Provide the [x, y] coordinate of the cell's center where the given text is located.  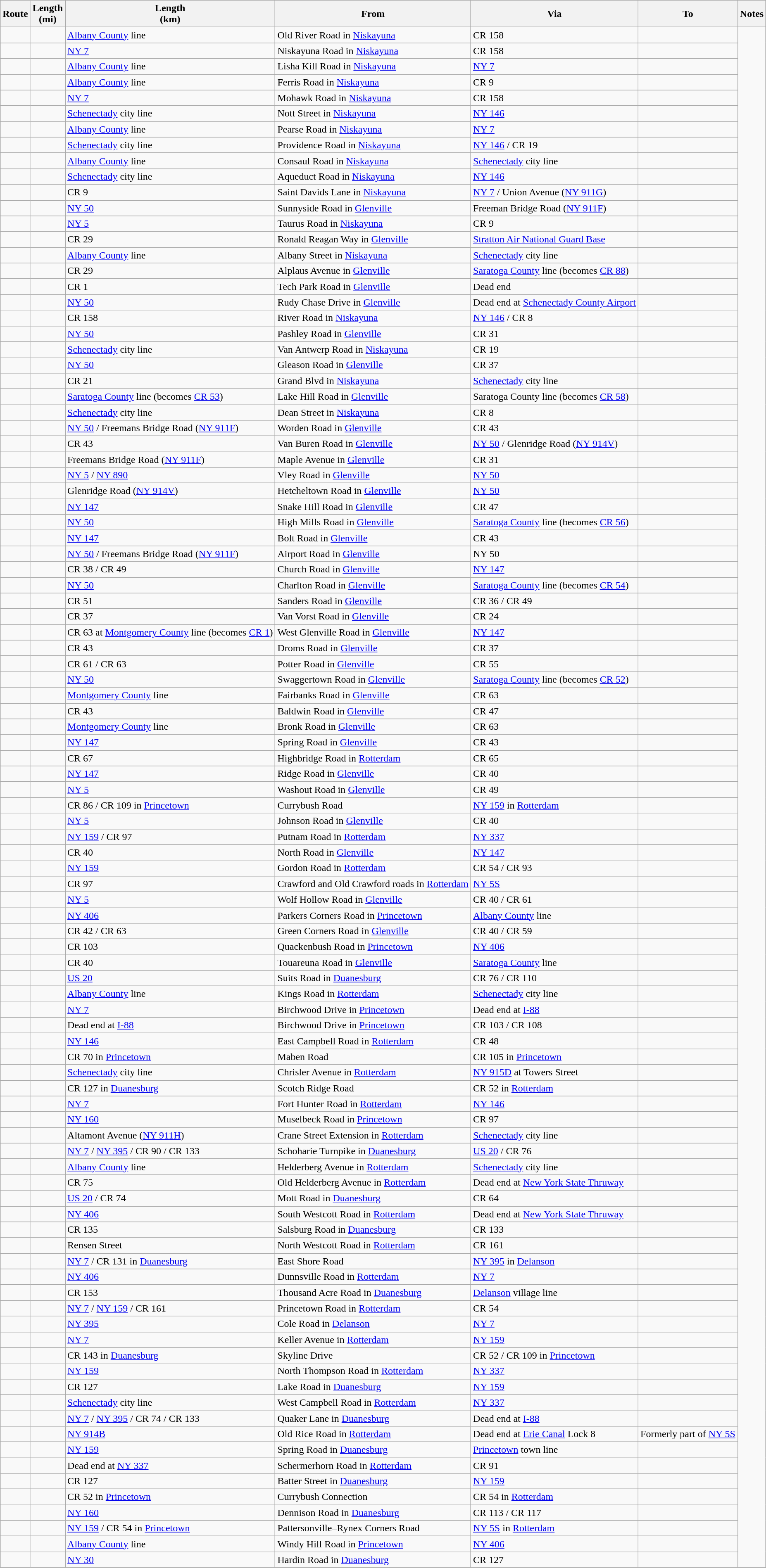
NY 146 / CR 19 [554, 145]
Saratoga County line (becomes CR 53) [170, 396]
CR 91 [554, 1466]
Saratoga County line [554, 963]
Freeman Bridge Road (NY 911F) [554, 208]
Maple Avenue in Glenville [373, 460]
CR 52 in Rotterdam [554, 1088]
Thousand Acre Road in Duanesburg [373, 1293]
CR 52 / CR 109 in Princetown [554, 1355]
Princetown Road in Rotterdam [373, 1308]
Ronald Reagan Way in Glenville [373, 240]
CR 42 / CR 63 [170, 931]
CR 65 [554, 758]
Quackenbush Road in Princetown [373, 946]
Dead end at Schenectady County Airport [554, 302]
Currybush Connection [373, 1497]
Dennison Road in Duanesburg [373, 1513]
Putnam Road in Rotterdam [373, 837]
Hetcheltown Road in Glenville [373, 491]
NY 146 / CR 8 [554, 318]
Glenridge Road (NY 914V) [170, 491]
CR 64 [554, 1198]
North Thompson Road in Rotterdam [373, 1371]
CR 54 [554, 1308]
East Campbell Road in Rotterdam [373, 1041]
Salsburg Road in Duanesburg [373, 1230]
Providence Road in Niskayuna [373, 145]
Route [15, 14]
Spring Road in Glenville [373, 742]
Hardin Road in Duanesburg [373, 1560]
Crawford and Old Crawford roads in Rotterdam [373, 884]
Charlton Road in Glenville [373, 585]
Formerly part of NY 5S [688, 1434]
Saratoga County line (becomes CR 56) [554, 522]
Fort Hunter Road in Rotterdam [373, 1104]
CR 153 [170, 1293]
CR 76 / CR 110 [554, 978]
Tech Park Road in Glenville [373, 287]
Via [554, 14]
Saratoga County line (becomes CR 54) [554, 585]
NY 395 in Delanson [554, 1261]
Vley Road in Glenville [373, 475]
Baldwin Road in Glenville [373, 711]
Albany Street in Niskayuna [373, 255]
Saratoga County line (becomes CR 88) [554, 271]
Touareuna Road in Glenville [373, 963]
Droms Road in Glenville [373, 648]
Lake Road in Duanesburg [373, 1387]
NY 5S in Rotterdam [554, 1528]
Ferris Road in Niskayuna [373, 82]
CR 133 [554, 1230]
Currybush Road [373, 805]
NY 30 [170, 1560]
NY 7 / NY 395 / CR 74 / CR 133 [170, 1418]
Length(km) [170, 14]
West Campbell Road in Rotterdam [373, 1402]
Grand Blvd in Niskayuna [373, 381]
Aqueduct Road in Niskayuna [373, 176]
Van Antwerp Road in Niskayuna [373, 349]
CR 19 [554, 349]
Old Rice Road in Rotterdam [373, 1434]
Batter Street in Duanesburg [373, 1481]
CR 51 [170, 601]
CR 86 / CR 109 in Princetown [170, 805]
From [373, 14]
Dead end at NY 337 [170, 1466]
Keller Avenue in Rotterdam [373, 1340]
Fairbanks Road in Glenville [373, 695]
Suits Road in Duanesburg [373, 978]
CR 61 / CR 63 [170, 664]
Dead end at Erie Canal Lock 8 [554, 1434]
North Road in Glenville [373, 852]
Worden Road in Glenville [373, 428]
Chrisler Avenue in Rotterdam [373, 1072]
Schoharie Turnpike in Duanesburg [373, 1151]
Crane Street Extension in Rotterdam [373, 1135]
Lisha Kill Road in Niskayuna [373, 66]
NY 159 / CR 97 [170, 837]
NY 50 / Glenridge Road (NY 914V) [554, 444]
CR 161 [554, 1245]
NY 915D at Towers Street [554, 1072]
CR 49 [554, 790]
CR 36 / CR 49 [554, 601]
NY 5 / NY 890 [170, 475]
Washout Road in Glenville [373, 790]
CR 103 / CR 108 [554, 1025]
Gordon Road in Rotterdam [373, 868]
Pashley Road in Glenville [373, 334]
CR 75 [170, 1182]
NY 914B [170, 1434]
Van Vorst Road in Glenville [373, 617]
River Road in Niskayuna [373, 318]
Snake Hill Road in Glenville [373, 507]
Lake Hill Road in Glenville [373, 396]
Gleason Road in Glenville [373, 365]
Schermerhorn Road in Rotterdam [373, 1466]
Muselbeck Road in Princetown [373, 1120]
Mott Road in Duanesburg [373, 1198]
Pearse Road in Niskayuna [373, 129]
CR 63 at Montgomery County line (becomes CR 1) [170, 632]
CR 8 [554, 412]
Helderberg Avenue in Rotterdam [373, 1167]
Ridge Road in Glenville [373, 774]
CR 70 in Princetown [170, 1057]
Princetown town line [554, 1449]
CR 54 / CR 93 [554, 868]
Rensen Street [170, 1245]
East Shore Road [373, 1261]
Van Buren Road in Glenville [373, 444]
West Glenville Road in Glenville [373, 632]
Saratoga County line (becomes CR 52) [554, 679]
Mohawk Road in Niskayuna [373, 98]
Stratton Air National Guard Base [554, 240]
NY 159 / CR 54 in Princetown [170, 1528]
Johnson Road in Glenville [373, 821]
Bronk Road in Glenville [373, 727]
CR 113 / CR 117 [554, 1513]
CR 38 / CR 49 [170, 569]
Kings Road in Rotterdam [373, 994]
Highbridge Road in Rotterdam [373, 758]
Bolt Road in Glenville [373, 538]
Niskayuna Road in Niskayuna [373, 51]
CR 127 in Duanesburg [170, 1088]
Altamont Avenue (NY 911H) [170, 1135]
CR 55 [554, 664]
NY 7 / Union Avenue (NY 911G) [554, 192]
Old Helderberg Avenue in Rotterdam [373, 1182]
Skyline Drive [373, 1355]
Windy Hill Road in Princetown [373, 1544]
Old River Road in Niskayuna [373, 35]
Airport Road in Glenville [373, 554]
Dunnsville Road in Rotterdam [373, 1277]
Rudy Chase Drive in Glenville [373, 302]
US 20 [170, 978]
CR 40 / CR 61 [554, 899]
CR 21 [170, 381]
CR 52 in Princetown [170, 1497]
Parkers Corners Road in Princetown [373, 915]
Wolf Hollow Road in Glenville [373, 899]
CR 135 [170, 1230]
NY 7 / CR 131 in Duanesburg [170, 1261]
NY 7 / NY 395 / CR 90 / CR 133 [170, 1151]
South Westcott Road in Rotterdam [373, 1214]
Maben Road [373, 1057]
To [688, 14]
Swaggertown Road in Glenville [373, 679]
Potter Road in Glenville [373, 664]
CR 143 in Duanesburg [170, 1355]
Length(mi) [48, 14]
CR 103 [170, 946]
US 20 / CR 76 [554, 1151]
Spring Road in Duanesburg [373, 1449]
NY 5S [554, 884]
North Westcott Road in Rotterdam [373, 1245]
Alplaus Avenue in Glenville [373, 271]
Delanson village line [554, 1293]
Notes [752, 14]
Green Corners Road in Glenville [373, 931]
CR 54 in Rotterdam [554, 1497]
Pattersonville–Rynex Corners Road [373, 1528]
CR 1 [170, 287]
Taurus Road in Niskayuna [373, 224]
Dead end [554, 287]
US 20 / CR 74 [170, 1198]
Consaul Road in Niskayuna [373, 161]
Scotch Ridge Road [373, 1088]
CR 40 / CR 59 [554, 931]
NY 395 [170, 1324]
CR 67 [170, 758]
Saint Davids Lane in Niskayuna [373, 192]
Freemans Bridge Road (NY 911F) [170, 460]
Cole Road in Delanson [373, 1324]
Church Road in Glenville [373, 569]
Sanders Road in Glenville [373, 601]
NY 159 in Rotterdam [554, 805]
Saratoga County line (becomes CR 58) [554, 396]
CR 24 [554, 617]
High Mills Road in Glenville [373, 522]
CR 105 in Princetown [554, 1057]
NY 7 / NY 159 / CR 161 [170, 1308]
Sunnyside Road in Glenville [373, 208]
Nott Street in Niskayuna [373, 114]
Quaker Lane in Duanesburg [373, 1418]
Dean Street in Niskayuna [373, 412]
CR 48 [554, 1041]
